Locate the cell with the specified text and output its (x, y) center coordinate. 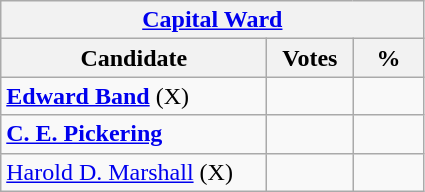
Edward Band (X) (134, 96)
C. E. Pickering (134, 134)
% (388, 58)
Candidate (134, 58)
Votes (310, 58)
Capital Ward (212, 20)
Harold D. Marshall (X) (134, 172)
